Locate the cell with the specified text and output its (X, Y) center coordinate. 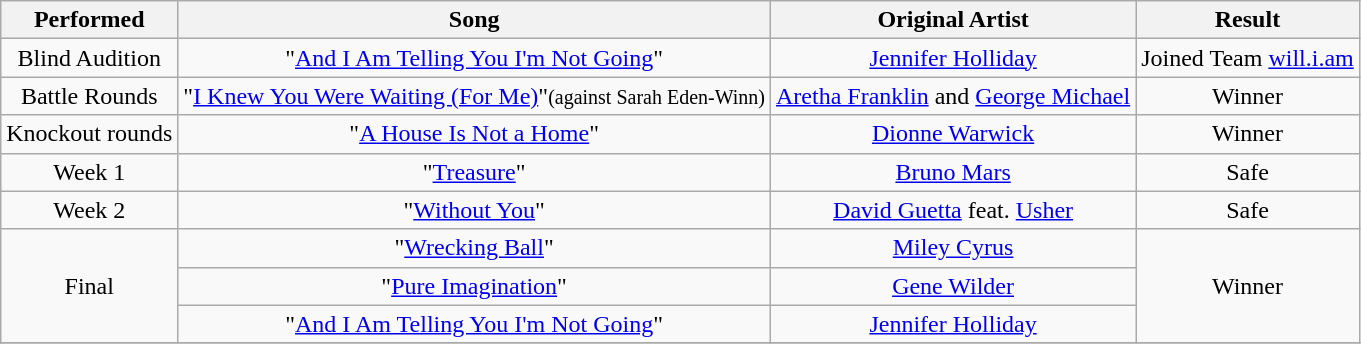
Dionne Warwick (952, 134)
"Wrecking Ball" (474, 248)
Knockout rounds (90, 134)
Miley Cyrus (952, 248)
Original Artist (952, 20)
Blind Audition (90, 58)
"I Knew You Were Waiting (For Me)"(against Sarah Eden-Winn) (474, 96)
Song (474, 20)
Week 1 (90, 172)
Performed (90, 20)
Bruno Mars (952, 172)
Battle Rounds (90, 96)
"A House Is Not a Home" (474, 134)
Joined Team will.i.am (1248, 58)
Aretha Franklin and George Michael (952, 96)
Final (90, 286)
Gene Wilder (952, 286)
"Without You" (474, 210)
"Pure Imagination" (474, 286)
Result (1248, 20)
David Guetta feat. Usher (952, 210)
"Treasure" (474, 172)
Week 2 (90, 210)
